Capture the cell that displays the provided text and extract its [x, y] central coordinate. 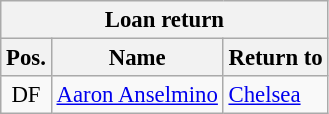
Pos. [26, 58]
Loan return [164, 20]
Return to [276, 58]
Name [137, 58]
Aaron Anselmino [137, 95]
Chelsea [276, 95]
DF [26, 95]
